Determine the [x, y] coordinate at the center of the cell enclosing the given text.  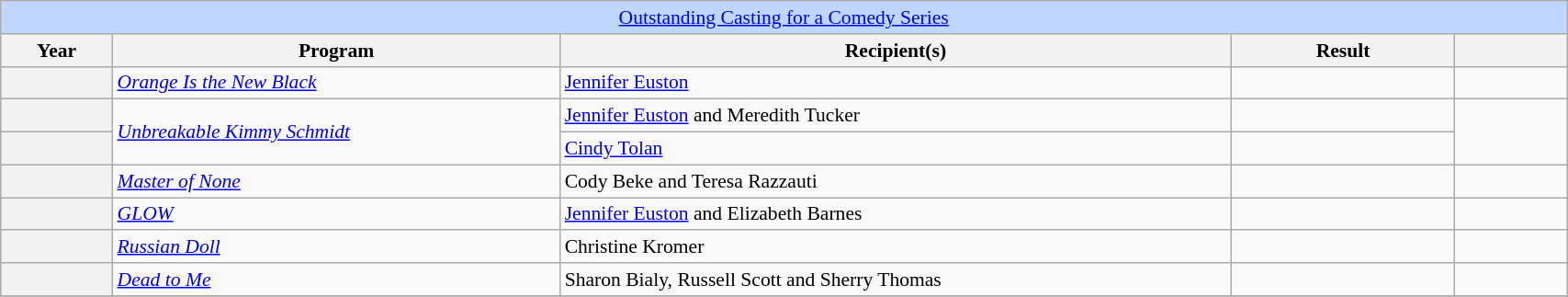
Jennifer Euston and Elizabeth Barnes [897, 214]
Program [336, 51]
Recipient(s) [897, 51]
Master of None [336, 181]
Year [57, 51]
Jennifer Euston and Meredith Tucker [897, 116]
Sharon Bialy, Russell Scott and Sherry Thomas [897, 280]
Russian Doll [336, 247]
Dead to Me [336, 280]
Result [1343, 51]
GLOW [336, 214]
Christine Kromer [897, 247]
Cindy Tolan [897, 149]
Jennifer Euston [897, 83]
Cody Beke and Teresa Razzauti [897, 181]
Outstanding Casting for a Comedy Series [784, 17]
Unbreakable Kimmy Schmidt [336, 132]
Orange Is the New Black [336, 83]
